From the cell containing the given text, extract its center point as (x, y) coordinate. 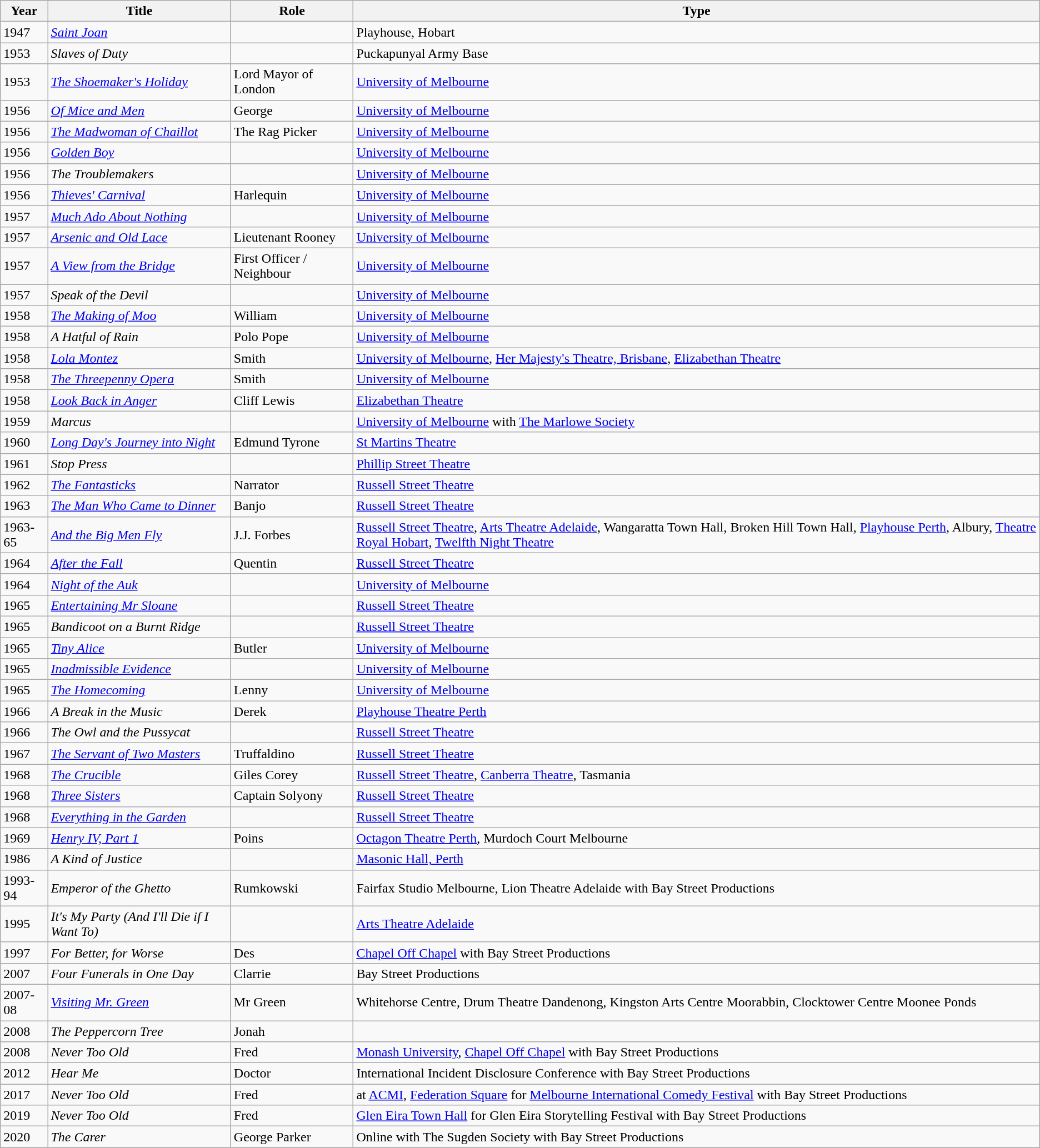
Stop Press (139, 464)
Giles Corey (292, 775)
Look Back in Anger (139, 400)
2020 (24, 1137)
The Carer (139, 1137)
The Madwoman of Chaillot (139, 132)
Long Day's Journey into Night (139, 443)
1986 (24, 859)
Four Funerals in One Day (139, 974)
Arsenic and Old Lace (139, 237)
The Crucible (139, 775)
Edmund Tyrone (292, 443)
Des (292, 953)
2019 (24, 1116)
Jonah (292, 1031)
Poins (292, 838)
A Kind of Justice (139, 859)
It's My Party (And I'll Die if I Want To) (139, 924)
Saint Joan (139, 32)
A Hatful of Rain (139, 337)
Online with The Sugden Society with Bay Street Productions (697, 1137)
Monash University, Chapel Off Chapel with Bay Street Productions (697, 1052)
at ACMI, Federation Square for Melbourne International Comedy Festival with Bay Street Productions (697, 1095)
Title (139, 11)
Masonic Hall, Perth (697, 859)
Type (697, 11)
William (292, 316)
Derek (292, 711)
University of Melbourne, Her Majesty's Theatre, Brisbane, Elizabethan Theatre (697, 358)
Lenny (292, 690)
1969 (24, 838)
Speak of the Devil (139, 295)
First Officer / Neighbour (292, 265)
The Fantasticks (139, 485)
The Owl and the Pussycat (139, 733)
1993-94 (24, 888)
2007 (24, 974)
Much Ado About Nothing (139, 216)
1963 (24, 506)
After the Fall (139, 563)
Banjo (292, 506)
Polo Pope (292, 337)
The Making of Moo (139, 316)
Captain Solyony (292, 796)
1960 (24, 443)
Playhouse Theatre Perth (697, 711)
Year (24, 11)
Inadmissible Evidence (139, 669)
Glen Eira Town Hall for Glen Eira Storytelling Festival with Bay Street Productions (697, 1116)
1961 (24, 464)
Butler (292, 648)
Tiny Alice (139, 648)
1967 (24, 754)
Rumkowski (292, 888)
Playhouse, Hobart (697, 32)
For Better, for Worse (139, 953)
Golden Boy (139, 153)
Everything in the Garden (139, 817)
J.J. Forbes (292, 534)
The Troublemakers (139, 174)
Hear Me (139, 1074)
Of Mice and Men (139, 111)
Whitehorse Centre, Drum Theatre Dandenong, Kingston Arts Centre Moorabbin, Clocktower Centre Moonee Ponds (697, 1002)
George (292, 111)
Puckapunyal Army Base (697, 53)
Night of the Auk (139, 584)
Arts Theatre Adelaide (697, 924)
Quentin (292, 563)
Elizabethan Theatre (697, 400)
International Incident Disclosure Conference with Bay Street Productions (697, 1074)
Clarrie (292, 974)
1959 (24, 422)
Visiting Mr. Green (139, 1002)
2007-08 (24, 1002)
Entertaining Mr Sloane (139, 605)
2017 (24, 1095)
1997 (24, 953)
Bay Street Productions (697, 974)
The Threepenny Opera (139, 379)
1995 (24, 924)
The Peppercorn Tree (139, 1031)
Russell Street Theatre, Canberra Theatre, Tasmania (697, 775)
Doctor (292, 1074)
Phillip Street Theatre (697, 464)
The Rag Picker (292, 132)
Lord Mayor of London (292, 82)
The Shoemaker's Holiday (139, 82)
Bandicoot on a Burnt Ridge (139, 626)
Henry IV, Part 1 (139, 838)
And the Big Men Fly (139, 534)
Cliff Lewis (292, 400)
Truffaldino (292, 754)
A View from the Bridge (139, 265)
Slaves of Duty (139, 53)
George Parker (292, 1137)
Narrator (292, 485)
Lieutenant Rooney (292, 237)
1963-65 (24, 534)
Three Sisters (139, 796)
1962 (24, 485)
Role (292, 11)
Harlequin (292, 195)
St Martins Theatre (697, 443)
Emperor of the Ghetto (139, 888)
Lola Montez (139, 358)
Fairfax Studio Melbourne, Lion Theatre Adelaide with Bay Street Productions (697, 888)
1947 (24, 32)
Mr Green (292, 1002)
The Homecoming (139, 690)
University of Melbourne with The Marlowe Society (697, 422)
Octagon Theatre Perth, Murdoch Court Melbourne (697, 838)
2012 (24, 1074)
Chapel Off Chapel with Bay Street Productions (697, 953)
The Servant of Two Masters (139, 754)
Thieves' Carnival (139, 195)
Marcus (139, 422)
A Break in the Music (139, 711)
The Man Who Came to Dinner (139, 506)
